From the cell containing the given text, extract its center point as [x, y] coordinate. 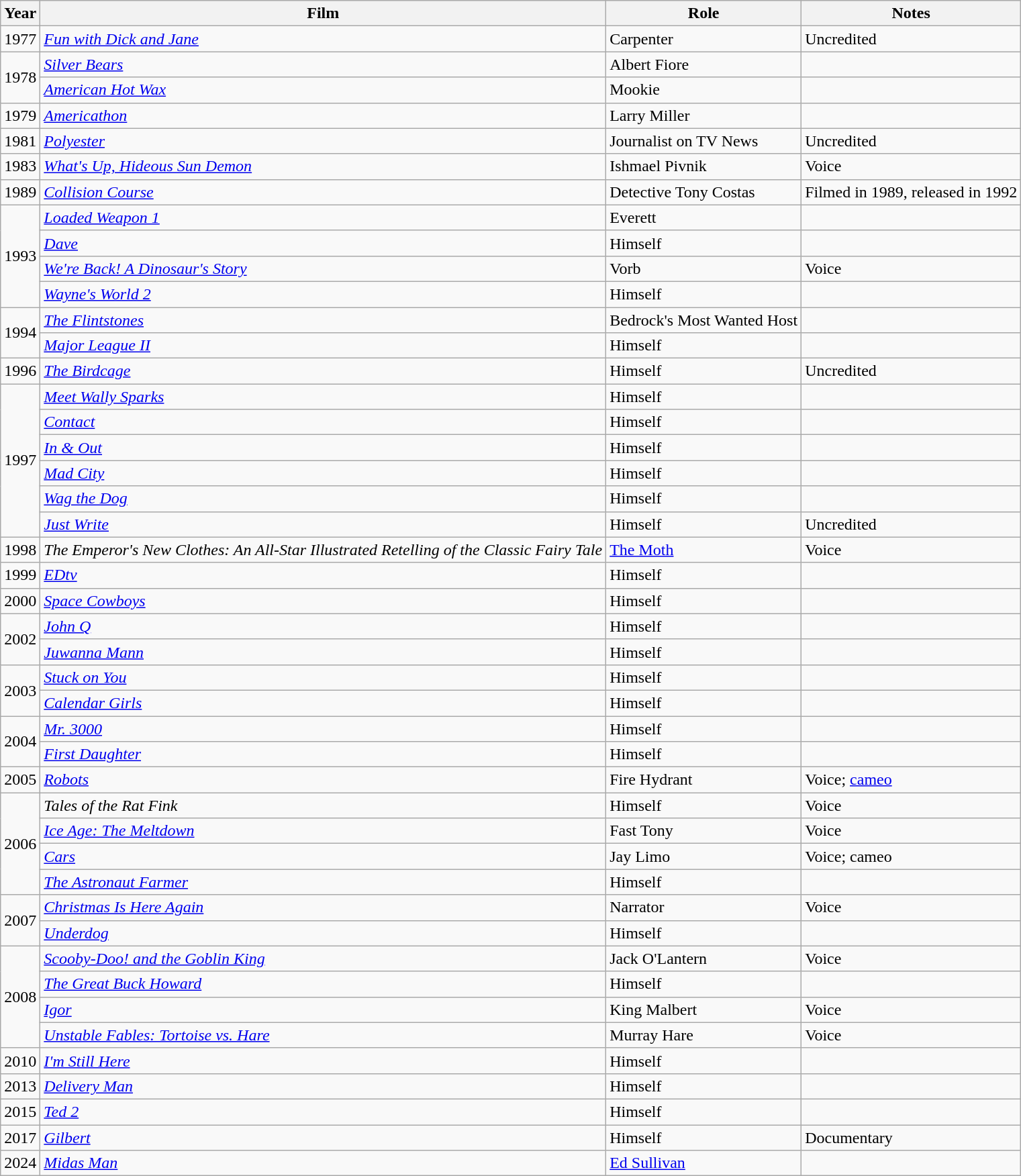
1993 [20, 256]
Jack O'Lantern [703, 959]
Carpenter [703, 39]
Notes [912, 13]
1994 [20, 333]
1978 [20, 77]
Vorb [703, 268]
King Malbert [703, 1010]
The Birdcage [324, 371]
Dave [324, 243]
Journalist on TV News [703, 141]
2010 [20, 1061]
Cars [324, 856]
Film [324, 13]
Fast Tony [703, 831]
2015 [20, 1112]
Scooby-Doo! and the Goblin King [324, 959]
Unstable Fables: Tortoise vs. Hare [324, 1035]
Robots [324, 780]
The Astronaut Farmer [324, 882]
2000 [20, 601]
Igor [324, 1010]
1999 [20, 575]
1997 [20, 460]
The Flintstones [324, 320]
Larry Miller [703, 115]
Meet Wally Sparks [324, 397]
Ed Sullivan [703, 1163]
2024 [20, 1163]
Narrator [703, 908]
2008 [20, 997]
The Great Buck Howard [324, 984]
2003 [20, 690]
What's Up, Hideous Sun Demon [324, 166]
In & Out [324, 448]
Juwanna Mann [324, 652]
Tales of the Rat Fink [324, 805]
Jay Limo [703, 856]
1996 [20, 371]
The Emperor's New Clothes: An All-Star Illustrated Retelling of the Classic Fairy Tale [324, 550]
First Daughter [324, 754]
Silver Bears [324, 64]
The Moth [703, 550]
Documentary [912, 1138]
We're Back! A Dinosaur's Story [324, 268]
Midas Man [324, 1163]
Mookie [703, 90]
Filmed in 1989, released in 1992 [912, 192]
1979 [20, 115]
2004 [20, 741]
Mr. 3000 [324, 728]
Wag the Dog [324, 499]
Major League II [324, 346]
2006 [20, 844]
Christmas Is Here Again [324, 908]
Murray Hare [703, 1035]
1977 [20, 39]
Ted 2 [324, 1112]
Albert Fiore [703, 64]
Year [20, 13]
Role [703, 13]
Contact [324, 422]
1983 [20, 166]
Fun with Dick and Jane [324, 39]
2013 [20, 1086]
Space Cowboys [324, 601]
1989 [20, 192]
Polyester [324, 141]
EDtv [324, 575]
Wayne's World 2 [324, 294]
2007 [20, 920]
John Q [324, 626]
Ishmael Pivnik [703, 166]
Stuck on You [324, 677]
Loaded Weapon 1 [324, 217]
Just Write [324, 524]
Fire Hydrant [703, 780]
Collision Course [324, 192]
Bedrock's Most Wanted Host [703, 320]
1998 [20, 550]
Underdog [324, 933]
Mad City [324, 473]
I'm Still Here [324, 1061]
Americathon [324, 115]
Delivery Man [324, 1086]
Gilbert [324, 1138]
Ice Age: The Meltdown [324, 831]
2002 [20, 639]
2005 [20, 780]
Detective Tony Costas [703, 192]
American Hot Wax [324, 90]
Everett [703, 217]
Calendar Girls [324, 703]
1981 [20, 141]
2017 [20, 1138]
